Return the (X, Y) coordinate for the center point of the cell that contains the specified text.  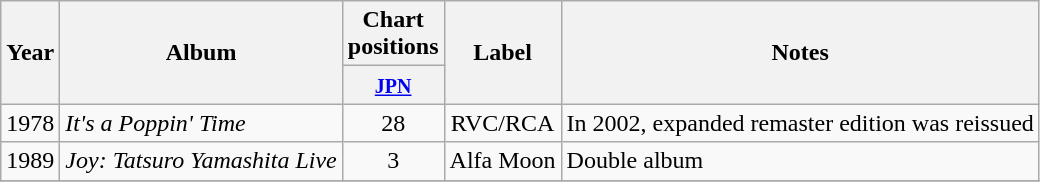
In 2002, expanded remaster edition was reissued (800, 123)
JPN (393, 85)
Double album (800, 161)
Label (502, 52)
Notes (800, 52)
28 (393, 123)
1989 (30, 161)
Joy: Tatsuro Yamashita Live (201, 161)
1978 (30, 123)
RVC/RCA (502, 123)
Year (30, 52)
Chartpositions (393, 34)
3 (393, 161)
It's a Poppin' Time (201, 123)
Alfa Moon (502, 161)
Album (201, 52)
